From the cell containing the given text, extract its center point as (X, Y) coordinate. 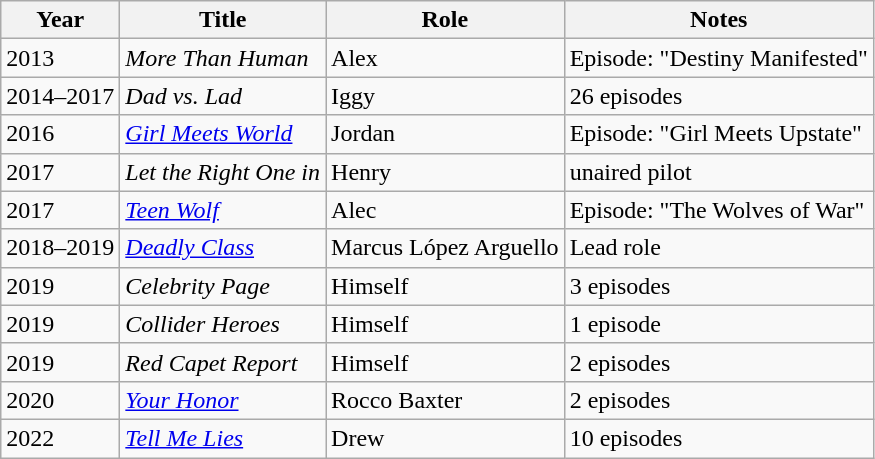
Henry (446, 172)
Lead role (718, 248)
Red Capet Report (223, 362)
Rocco Baxter (446, 400)
2022 (60, 438)
More Than Human (223, 58)
Jordan (446, 134)
Celebrity Page (223, 286)
Alex (446, 58)
10 episodes (718, 438)
Episode: "Destiny Manifested" (718, 58)
Tell Me Lies (223, 438)
26 episodes (718, 96)
2013 (60, 58)
2014–2017 (60, 96)
Alec (446, 210)
Notes (718, 20)
3 episodes (718, 286)
Teen Wolf (223, 210)
Collider Heroes (223, 324)
Girl Meets World (223, 134)
Deadly Class (223, 248)
Year (60, 20)
Marcus López Arguello (446, 248)
Title (223, 20)
Episode: "The Wolves of War" (718, 210)
Drew (446, 438)
unaired pilot (718, 172)
Your Honor (223, 400)
2016 (60, 134)
Iggy (446, 96)
1 episode (718, 324)
Role (446, 20)
Episode: "Girl Meets Upstate" (718, 134)
Let the Right One in (223, 172)
2020 (60, 400)
Dad vs. Lad (223, 96)
2018–2019 (60, 248)
